Return the (x, y) coordinate for the center point of the cell that contains the specified text.  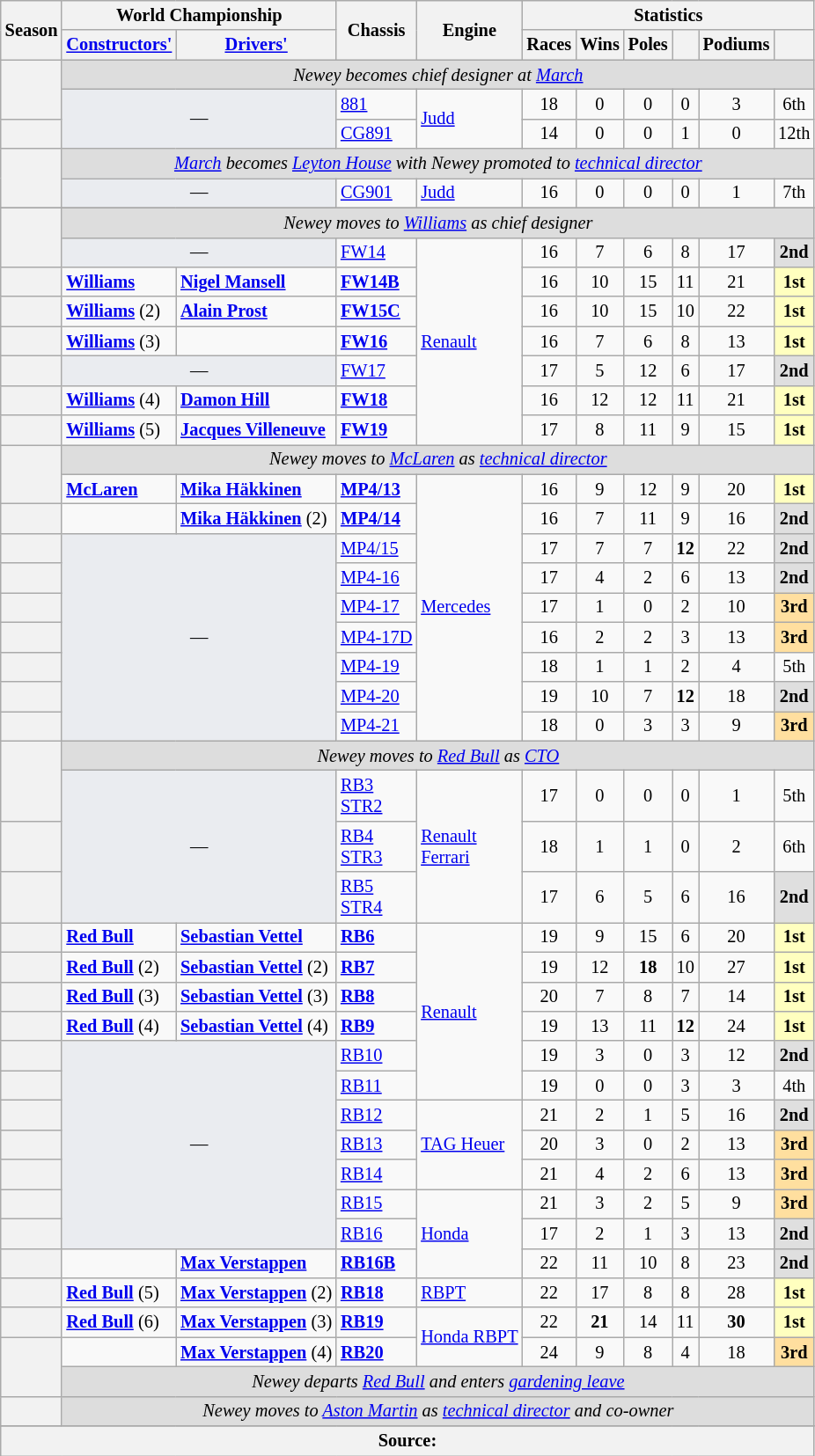
Nigel Mansell (256, 282)
RB11 (377, 1086)
Wins (600, 45)
Jacques Villeneuve (256, 430)
FW14B (377, 282)
RB7 (377, 967)
Williams (119, 282)
RB10 (377, 1056)
RB16 (377, 1233)
Newey moves to Red Bull as CTO (438, 756)
RB5STR4 (377, 897)
Podiums (737, 45)
Season (32, 30)
FW19 (377, 430)
FW18 (377, 400)
RB12 (377, 1115)
MP4/15 (377, 548)
RB16B (377, 1263)
Red Bull (6) (119, 1322)
Statistics (668, 15)
Red Bull (4) (119, 1026)
RBPT (469, 1292)
30 (737, 1322)
RB8 (377, 997)
Max Verstappen (256, 1263)
28 (737, 1292)
MP4-17 (377, 607)
MP4-19 (377, 667)
TAG Heuer (469, 1144)
23 (737, 1263)
Williams (3) (119, 341)
Engine (469, 30)
Source: (407, 1441)
Max Verstappen (4) (256, 1352)
Sebastian Vettel (2) (256, 967)
Newey moves to Aston Martin as technical director and co-owner (438, 1411)
7th (794, 193)
RB13 (377, 1145)
881 (377, 104)
RB15 (377, 1204)
MP4/14 (377, 518)
Damon Hill (256, 400)
RB20 (377, 1352)
MP4-21 (377, 726)
Newey moves to Williams as chief designer (438, 223)
RB19 (377, 1322)
FW17 (377, 370)
Constructors' (119, 45)
MP4-16 (377, 578)
Mika Häkkinen (2) (256, 518)
FW16 (377, 341)
Drivers' (256, 45)
MP4-20 (377, 696)
Red Bull (119, 937)
Mika Häkkinen (256, 489)
Red Bull (3) (119, 997)
Honda (469, 1233)
Sebastian Vettel (256, 937)
RB9 (377, 1026)
CG891 (377, 134)
Chassis (377, 30)
Max Verstappen (2) (256, 1292)
Red Bull (2) (119, 967)
Alain Prost (256, 311)
Red Bull (5) (119, 1292)
RenaultFerrari (469, 846)
12th (794, 134)
Newey departs Red Bull and enters gardening leave (438, 1381)
Williams (4) (119, 400)
McLaren (119, 489)
Honda RBPT (469, 1337)
RB4STR3 (377, 846)
Sebastian Vettel (4) (256, 1026)
RB3STR2 (377, 795)
Poles (648, 45)
March becomes Leyton House with Newey promoted to technical director (438, 164)
Races (549, 45)
Newey moves to McLaren as technical director (438, 459)
Newey becomes chief designer at March (438, 75)
RB6 (377, 937)
World Championship (199, 15)
Sebastian Vettel (3) (256, 997)
Mercedes (469, 607)
Max Verstappen (3) (256, 1322)
MP4/13 (377, 489)
CG901 (377, 193)
FW14 (377, 252)
RB18 (377, 1292)
MP4-17D (377, 637)
Williams (2) (119, 311)
4th (794, 1086)
RB14 (377, 1174)
FW15C (377, 311)
27 (737, 967)
Williams (5) (119, 430)
